Provide the (x, y) coordinate of the cell's center where the given text is located.  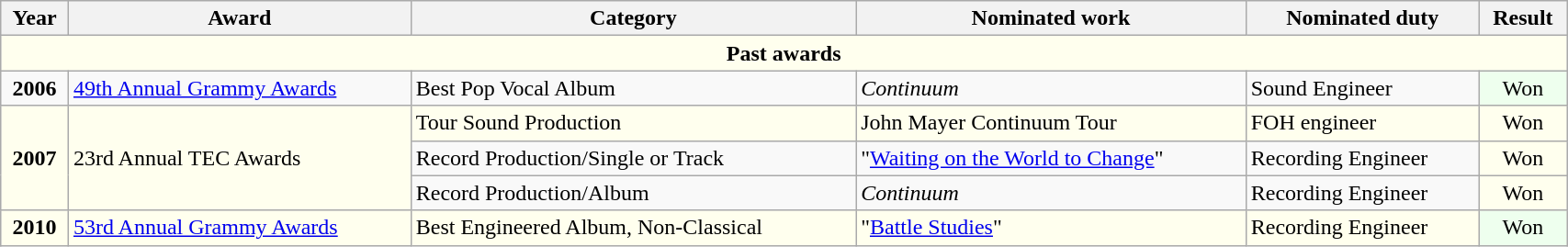
53rd Annual Grammy Awards (239, 228)
2010 (35, 228)
"Battle Studies" (1051, 228)
Best Pop Vocal Album (633, 88)
Nominated duty (1362, 18)
23rd Annual TEC Awards (239, 158)
2006 (35, 88)
"Waiting on the World to Change" (1051, 158)
Record Production/Single or Track (633, 158)
Nominated work (1051, 18)
Best Engineered Album, Non-Classical (633, 228)
John Mayer Continuum Tour (1051, 123)
Sound Engineer (1362, 88)
Award (239, 18)
49th Annual Grammy Awards (239, 88)
Category (633, 18)
Record Production/Album (633, 193)
FOH engineer (1362, 123)
Year (35, 18)
2007 (35, 158)
Past awards (784, 53)
Result (1523, 18)
Tour Sound Production (633, 123)
